Return [x, y] of the center of cell containing provided text 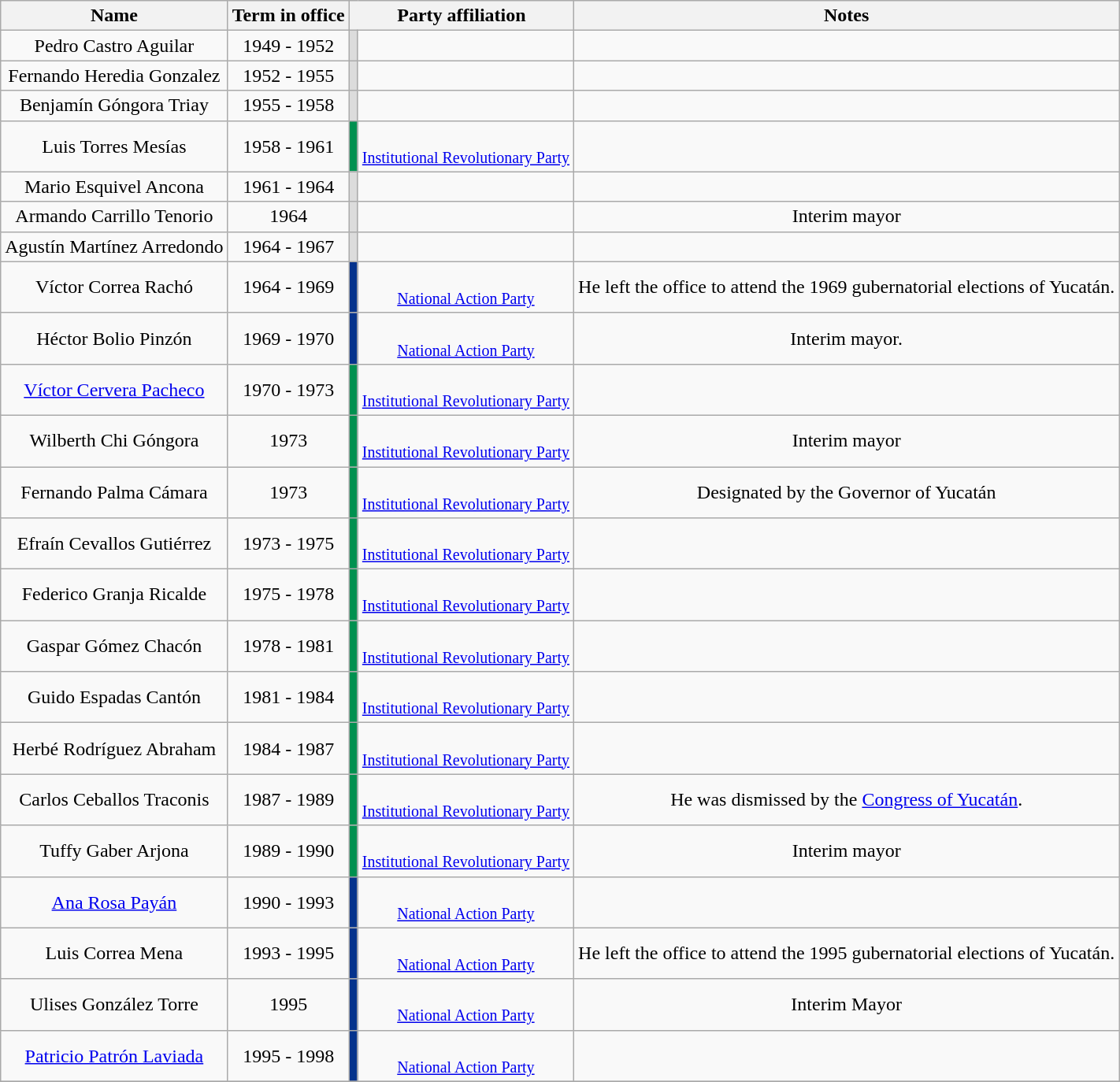
Pedro Castro Aguilar [114, 46]
1970 - 1973 [288, 389]
1993 - 1995 [288, 953]
1978 - 1981 [288, 646]
1952 - 1955 [288, 76]
1975 - 1978 [288, 595]
Víctor Correa Rachó [114, 287]
Luis Correa Mena [114, 953]
He was dismissed by the Congress of Yucatán. [847, 800]
Mario Esquivel Ancona [114, 187]
Tuffy Gaber Arjona [114, 850]
Benjamín Góngora Triay [114, 106]
1989 - 1990 [288, 850]
Víctor Cervera Pacheco [114, 389]
Herbé Rodríguez Abraham [114, 748]
1981 - 1984 [288, 698]
1969 - 1970 [288, 339]
Name [114, 16]
1973 - 1975 [288, 543]
1964 [288, 217]
Héctor Bolio Pinzón [114, 339]
1964 - 1967 [288, 246]
Term in office [288, 16]
1949 - 1952 [288, 46]
Fernando Heredia Gonzalez [114, 76]
Efraín Cevallos Gutiérrez [114, 543]
1958 - 1961 [288, 146]
He left the office to attend the 1969 gubernatorial elections of Yucatán. [847, 287]
Armando Carrillo Tenorio [114, 217]
1995 [288, 1005]
Ulises González Torre [114, 1005]
Carlos Ceballos Traconis [114, 800]
Party affiliation [462, 16]
Wilberth Chi Góngora [114, 441]
Gaspar Gómez Chacón [114, 646]
Ana Rosa Payán [114, 902]
1990 - 1993 [288, 902]
1995 - 1998 [288, 1055]
1955 - 1958 [288, 106]
Interim mayor. [847, 339]
1987 - 1989 [288, 800]
Fernando Palma Cámara [114, 491]
Notes [847, 16]
Federico Granja Ricalde [114, 595]
1961 - 1964 [288, 187]
1964 - 1969 [288, 287]
Guido Espadas Cantón [114, 698]
Patricio Patrón Laviada [114, 1055]
Agustín Martínez Arredondo [114, 246]
He left the office to attend the 1995 gubernatorial elections of Yucatán. [847, 953]
Designated by the Governor of Yucatán [847, 491]
1984 - 1987 [288, 748]
Interim Mayor [847, 1005]
Luis Torres Mesías [114, 146]
